Scan for the cell matching the given text and deliver its (x, y) coordinate at center. 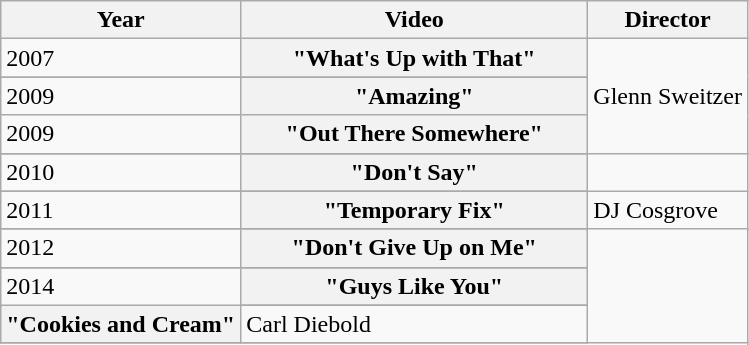
2007 (121, 58)
"Cookies and Cream" (121, 324)
2010 (121, 172)
Director (668, 20)
"Out There Somewhere" (414, 134)
"Don't Say" (414, 172)
"Don't Give Up on Me" (414, 248)
Glenn Sweitzer (668, 96)
Year (121, 20)
"Amazing" (414, 96)
DJ Cosgrove (668, 210)
"Guys Like You" (414, 286)
"What's Up with That" (414, 58)
Video (414, 20)
Carl Diebold (414, 324)
2014 (121, 286)
"Temporary Fix" (414, 210)
2011 (121, 210)
2012 (121, 248)
